Detect which cell encompasses the target text, then output its (X, Y) center coordinate. 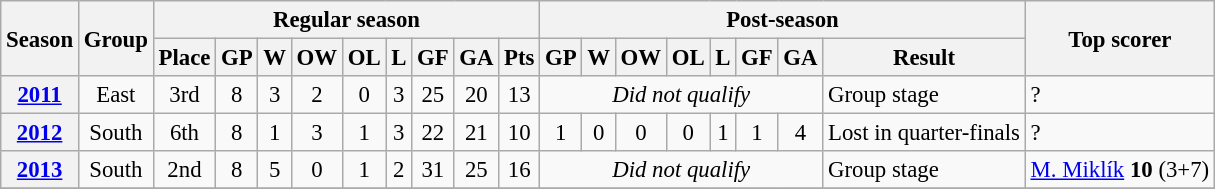
Top scorer (1120, 38)
Group (116, 38)
M. Miklík 10 (3+7) (1120, 170)
20 (476, 95)
2012 (40, 133)
2011 (40, 95)
Post-season (783, 20)
22 (433, 133)
Place (184, 58)
13 (520, 95)
Result (924, 58)
16 (520, 170)
2nd (184, 170)
East (116, 95)
6th (184, 133)
Regular season (346, 20)
2013 (40, 170)
31 (433, 170)
Lost in quarter-finals (924, 133)
10 (520, 133)
21 (476, 133)
Season (40, 38)
4 (800, 133)
Pts (520, 58)
5 (274, 170)
3rd (184, 95)
